Pinpoint the cell where the given text exists, returning its (X, Y) midpoint coordinate. 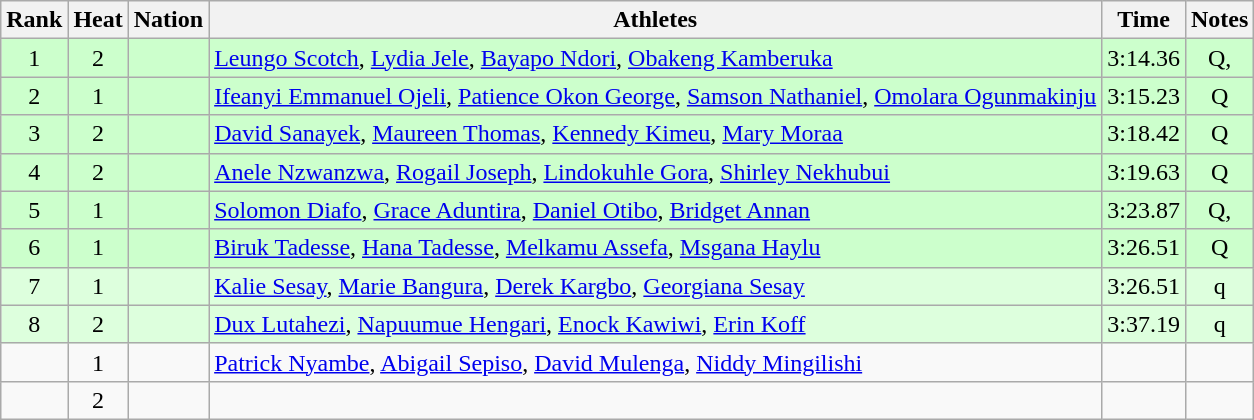
Kalie Sesay, Marie Bangura, Derek Kargbo, Georgiana Sesay (656, 286)
Anele Nzwanzwa, Rogail Joseph, Lindokuhle Gora, Shirley Nekhubui (656, 172)
3:18.42 (1144, 134)
Rank (34, 20)
3 (34, 134)
3:23.87 (1144, 210)
Dux Lutahezi, Napuumue Hengari, Enock Kawiwi, Erin Koff (656, 324)
4 (34, 172)
Notes (1219, 20)
Nation (168, 20)
Time (1144, 20)
3:37.19 (1144, 324)
Leungo Scotch, Lydia Jele, Bayapo Ndori, Obakeng Kamberuka (656, 58)
3:15.23 (1144, 96)
3:14.36 (1144, 58)
Solomon Diafo, Grace Aduntira, Daniel Otibo, Bridget Annan (656, 210)
5 (34, 210)
David Sanayek, Maureen Thomas, Kennedy Kimeu, Mary Moraa (656, 134)
Patrick Nyambe, Abigail Sepiso, David Mulenga, Niddy Mingilishi (656, 362)
Ifeanyi Emmanuel Ojeli, Patience Okon George, Samson Nathaniel, Omolara Ogunmakinju (656, 96)
8 (34, 324)
Athletes (656, 20)
7 (34, 286)
3:19.63 (1144, 172)
Heat (98, 20)
6 (34, 248)
Biruk Tadesse, Hana Tadesse, Melkamu Assefa, Msgana Haylu (656, 248)
